Return (X, Y) of the center of cell containing provided text 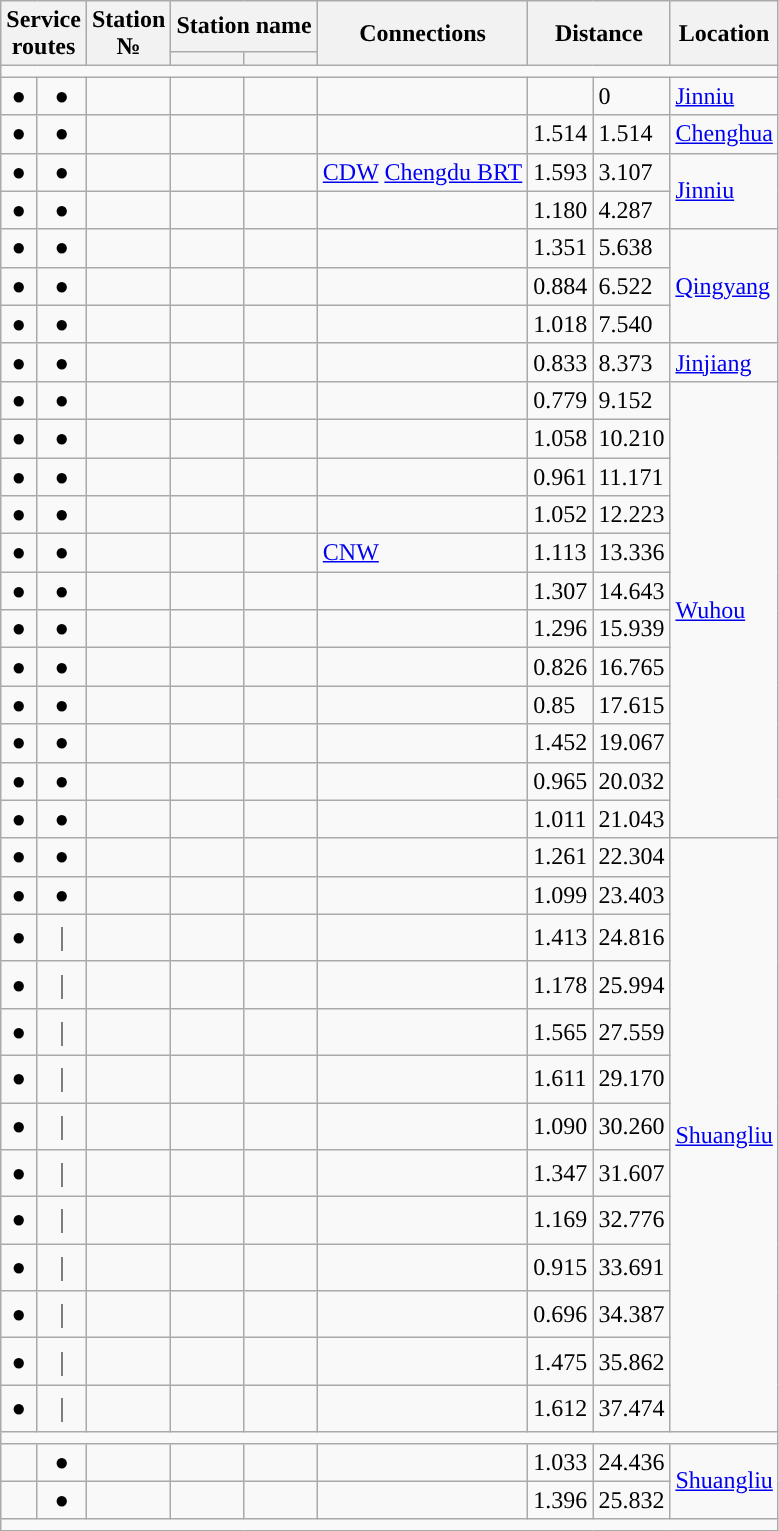
1.296 (560, 629)
1.052 (560, 515)
1.099 (560, 895)
Qingyang (724, 286)
0.915 (560, 1268)
22.304 (632, 857)
20.032 (632, 781)
13.336 (632, 553)
1.307 (560, 591)
Jinjiang (724, 362)
33.691 (632, 1268)
8.373 (632, 362)
0.826 (560, 667)
1.593 (560, 172)
37.474 (632, 1408)
12.223 (632, 515)
0.696 (560, 1314)
1.169 (560, 1220)
30.260 (632, 1126)
1.351 (560, 248)
Station№ (128, 34)
CNW (422, 553)
3.107 (632, 172)
0 (632, 96)
9.152 (632, 400)
Connections (422, 34)
0.833 (560, 362)
24.816 (632, 938)
Location (724, 34)
1.452 (560, 743)
Serviceroutes (44, 34)
1.611 (560, 1078)
35.862 (632, 1362)
0.961 (560, 477)
Chenghua (724, 134)
17.615 (632, 705)
1.090 (560, 1126)
34.387 (632, 1314)
25.832 (632, 1500)
31.607 (632, 1174)
19.067 (632, 743)
21.043 (632, 819)
1.033 (560, 1462)
1.178 (560, 984)
1.347 (560, 1174)
23.403 (632, 895)
Wuhou (724, 610)
32.776 (632, 1220)
0.965 (560, 781)
27.559 (632, 1032)
16.765 (632, 667)
0.85 (560, 705)
1.396 (560, 1500)
1.018 (560, 324)
14.643 (632, 591)
24.436 (632, 1462)
0.779 (560, 400)
Station name (244, 26)
1.113 (560, 553)
1.180 (560, 210)
6.522 (632, 286)
7.540 (632, 324)
Distance (599, 34)
1.413 (560, 938)
0.884 (560, 286)
29.170 (632, 1078)
15.939 (632, 629)
1.058 (560, 438)
1.011 (560, 819)
CDW Chengdu BRT (422, 172)
11.171 (632, 477)
4.287 (632, 210)
5.638 (632, 248)
1.612 (560, 1408)
10.210 (632, 438)
1.475 (560, 1362)
25.994 (632, 984)
1.261 (560, 857)
1.565 (560, 1032)
